Provide the (x, y) coordinate of the cell's center where the given text is located.  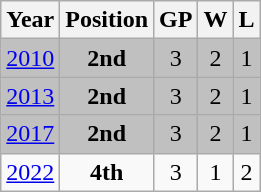
W (216, 20)
GP (176, 20)
Position (107, 20)
Year (30, 20)
2022 (30, 172)
L (246, 20)
2013 (30, 96)
4th (107, 172)
2017 (30, 134)
2010 (30, 58)
